For the text-containing cell, return its midpoint in [X, Y] coordinate format. 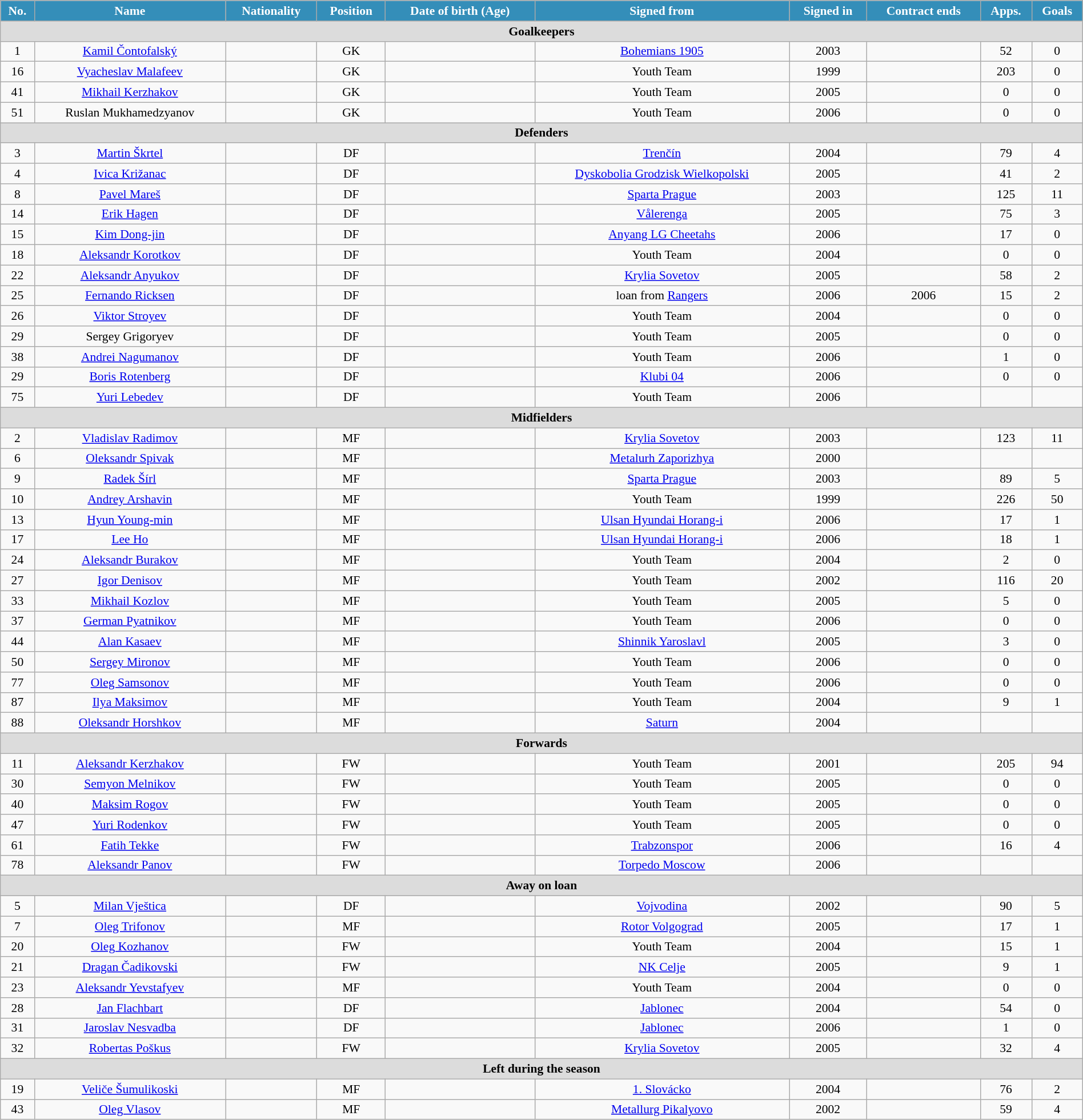
37 [17, 621]
Ivica Križanac [130, 174]
Igor Denisov [130, 581]
1. Slovácko [662, 1089]
24 [17, 560]
Vladislav Radimov [130, 438]
7 [17, 926]
33 [17, 601]
Vålerenga [662, 214]
89 [1006, 479]
Position [351, 11]
27 [17, 581]
Left during the season [541, 1069]
Goals [1057, 11]
Erik Hagen [130, 214]
116 [1006, 581]
44 [17, 642]
Kim Dong-jin [130, 235]
14 [17, 214]
Hyun Young-min [130, 520]
125 [1006, 194]
Milan Vještica [130, 906]
Dyskobolia Grodzisk Wielkopolski [662, 174]
Oleg Samsonov [130, 683]
Sergey Grigoryev [130, 336]
Bohemians 1905 [662, 51]
13 [17, 520]
54 [1006, 1008]
21 [17, 968]
Dragan Čadikovski [130, 968]
58 [1006, 275]
23 [17, 987]
78 [17, 865]
Aleksandr Panov [130, 865]
Metalurh Zaporizhya [662, 459]
87 [17, 702]
Signed in [828, 11]
6 [17, 459]
Apps. [1006, 11]
Pavel Mareš [130, 194]
Defenders [541, 133]
Oleg Kozhanov [130, 947]
31 [17, 1028]
123 [1006, 438]
Boris Rotenberg [130, 377]
Sergey Mironov [130, 662]
90 [1006, 906]
Nationality [271, 11]
Trabzonspor [662, 845]
79 [1006, 154]
Radek Šírl [130, 479]
Oleg Vlasov [130, 1110]
Kamil Čontofalský [130, 51]
Shinnik Yaroslavl [662, 642]
Veliče Šumulikoski [130, 1089]
NK Celje [662, 968]
76 [1006, 1089]
Trenčín [662, 154]
8 [17, 194]
19 [17, 1089]
Maksim Rogov [130, 805]
Away on loan [541, 886]
Alan Kasaev [130, 642]
loan from Rangers [662, 296]
61 [17, 845]
25 [17, 296]
No. [17, 11]
Goalkeepers [541, 31]
Vyacheslav Malafeev [130, 72]
10 [17, 499]
94 [1057, 764]
Rotor Volgograd [662, 926]
Jan Flachbart [130, 1008]
226 [1006, 499]
2001 [828, 764]
30 [17, 784]
Robertas Poškus [130, 1049]
22 [17, 275]
Aleksandr Anyukov [130, 275]
Mikhail Kerzhakov [130, 93]
Anyang LG Cheetahs [662, 235]
Jaroslav Nesvadba [130, 1028]
205 [1006, 764]
2000 [828, 459]
Contract ends [923, 11]
Saturn [662, 723]
88 [17, 723]
Yuri Rodenkov [130, 825]
Metallurg Pikalyovo [662, 1110]
Oleksandr Spivak [130, 459]
Oleksandr Horshkov [130, 723]
Ruslan Mukhamedzyanov [130, 113]
Name [130, 11]
Lee Ho [130, 540]
Signed from [662, 11]
Aleksandr Korotkov [130, 255]
26 [17, 316]
Andrei Nagumanov [130, 357]
203 [1006, 72]
52 [1006, 51]
40 [17, 805]
Klubi 04 [662, 377]
Ilya Maksimov [130, 702]
Aleksandr Yevstafyev [130, 987]
77 [17, 683]
Mikhail Kozlov [130, 601]
Andrey Arshavin [130, 499]
Oleg Trifonov [130, 926]
Fatih Tekke [130, 845]
Semyon Melnikov [130, 784]
Torpedo Moscow [662, 865]
German Pyatnikov [130, 621]
Forwards [541, 744]
38 [17, 357]
47 [17, 825]
28 [17, 1008]
Date of birth (Age) [460, 11]
Midfielders [541, 418]
43 [17, 1110]
59 [1006, 1110]
Viktor Stroyev [130, 316]
Aleksandr Burakov [130, 560]
Aleksandr Kerzhakov [130, 764]
Vojvodina [662, 906]
Yuri Lebedev [130, 398]
Fernando Ricksen [130, 296]
51 [17, 113]
Martin Škrtel [130, 154]
